From the cell containing the given text, extract its center point as [x, y] coordinate. 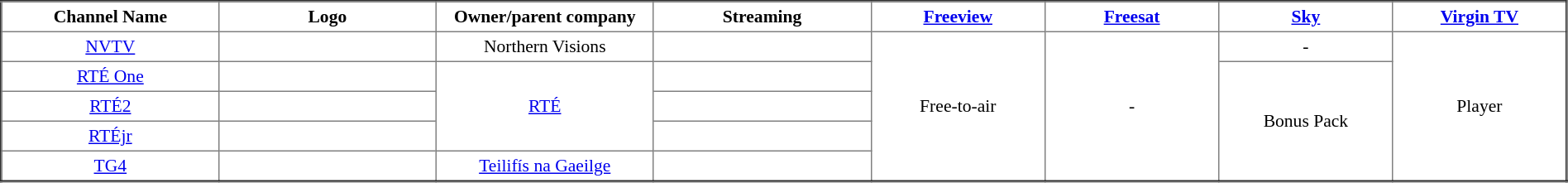
Owner/parent company [544, 17]
Northern Visions [544, 46]
TG4 [111, 166]
RTÉ [544, 106]
Bonus Pack [1306, 121]
Teilifís na Gaeilge [544, 166]
Logo [327, 17]
Virgin TV [1480, 17]
Freeview [958, 17]
Channel Name [111, 17]
RTÉjr [111, 136]
Streaming [762, 17]
RTÉ2 [111, 106]
Free-to-air [958, 106]
Freesat [1131, 17]
RTÉ One [111, 76]
Player [1480, 106]
Sky [1306, 17]
NVTV [111, 46]
